Determine the (x, y) coordinate at the center of the cell enclosing the given text.  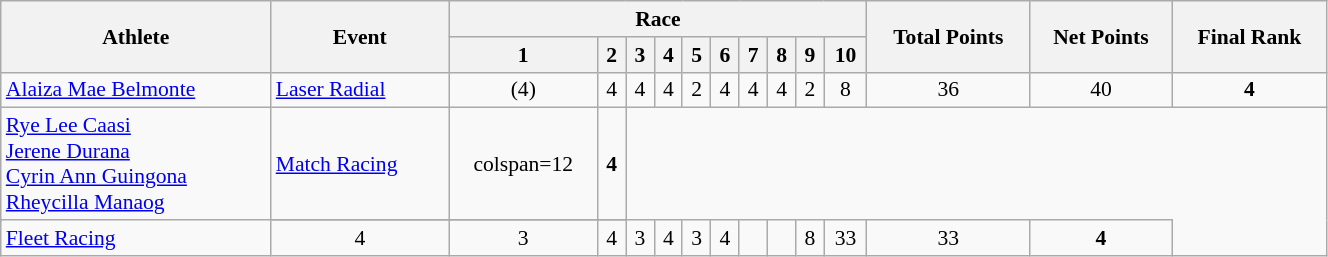
36 (948, 90)
Rye Lee CaasiJerene DuranaCyrin Ann GuingonaRheycilla Manaog (136, 164)
Laser Radial (360, 90)
7 (753, 55)
1 (524, 55)
5 (696, 55)
(4) (524, 90)
Total Points (948, 36)
9 (810, 55)
Alaiza Mae Belmonte (136, 90)
Race (658, 19)
Fleet Racing (136, 238)
Athlete (136, 36)
6 (725, 55)
Final Rank (1249, 36)
Net Points (1102, 36)
10 (846, 55)
colspan=12 (524, 164)
Event (360, 36)
Match Racing (360, 164)
40 (1102, 90)
